Return [x, y] of the center of cell containing provided text 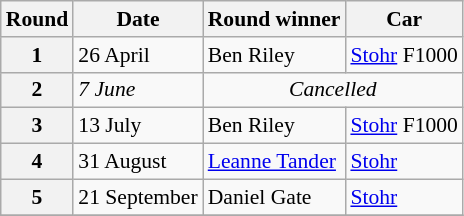
4 [38, 162]
Leanne Tander [274, 162]
2 [38, 90]
7 June [138, 90]
Cancelled [333, 90]
26 April [138, 55]
31 August [138, 162]
Date [138, 19]
Round winner [274, 19]
21 September [138, 197]
Daniel Gate [274, 197]
Car [404, 19]
1 [38, 55]
5 [38, 197]
Round [38, 19]
3 [38, 126]
13 July [138, 126]
